Capture the cell that displays the provided text and extract its (X, Y) central coordinate. 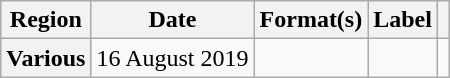
16 August 2019 (172, 58)
Label (403, 20)
Format(s) (311, 20)
Various (46, 58)
Date (172, 20)
Region (46, 20)
